Return (x, y) of the center of cell containing provided text 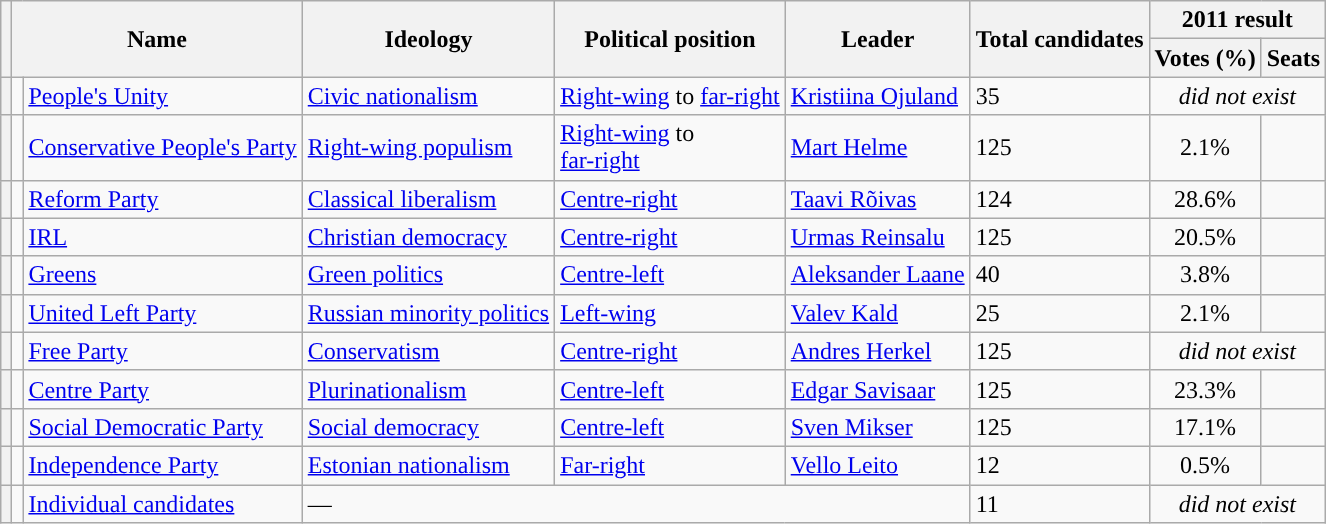
Vello Leito (878, 465)
0.5% (1205, 465)
23.3% (1205, 389)
Aleksander Laane (878, 275)
28.6% (1205, 199)
Christian democracy (428, 237)
Classical liberalism (428, 199)
Plurinationalism (428, 389)
Green politics (428, 275)
Total candidates (1060, 39)
Civic nationalism (428, 96)
124 (1060, 199)
11 (1060, 503)
20.5% (1205, 237)
Centre Party (162, 389)
Votes (%) (1205, 58)
Seats (1293, 58)
— (636, 503)
Right-wing to far-right (670, 96)
25 (1060, 313)
Urmas Reinsalu (878, 237)
Mart Helme (878, 148)
Leader (878, 39)
Ideology (428, 39)
Reform Party (162, 199)
Political position (670, 39)
12 (1060, 465)
Social democracy (428, 427)
Left-wing (670, 313)
Sven Mikser (878, 427)
Valev Kald (878, 313)
Individual candidates (162, 503)
Right-wing populism (428, 148)
2011 result (1238, 20)
Estonian nationalism (428, 465)
Russian minority politics (428, 313)
Conservatism (428, 351)
Greens (162, 275)
Name (157, 39)
Kristiina Ojuland (878, 96)
People's Unity (162, 96)
Taavi Rõivas (878, 199)
IRL (162, 237)
Conservative People's Party (162, 148)
35 (1060, 96)
Social Democratic Party (162, 427)
3.8% (1205, 275)
Far-right (670, 465)
Right-wing tofar-right (670, 148)
17.1% (1205, 427)
40 (1060, 275)
United Left Party (162, 313)
Andres Herkel (878, 351)
Free Party (162, 351)
Edgar Savisaar (878, 389)
Independence Party (162, 465)
